Capture the cell that displays the provided text and extract its (x, y) central coordinate. 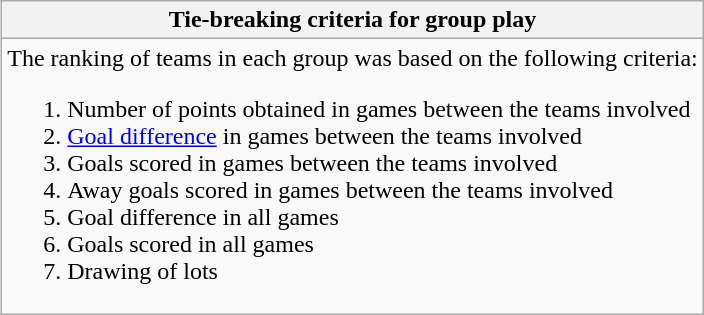
Tie-breaking criteria for group play (353, 20)
